Detect which cell encompasses the target text, then output its (X, Y) center coordinate. 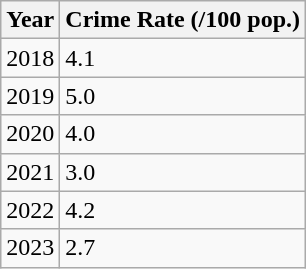
4.2 (183, 210)
2020 (30, 134)
2019 (30, 96)
2022 (30, 210)
2023 (30, 248)
Crime Rate (/100 pop.) (183, 20)
2021 (30, 172)
5.0 (183, 96)
3.0 (183, 172)
2.7 (183, 248)
4.0 (183, 134)
4.1 (183, 58)
Year (30, 20)
2018 (30, 58)
